Pinpoint the cell where the given text exists, returning its [x, y] midpoint coordinate. 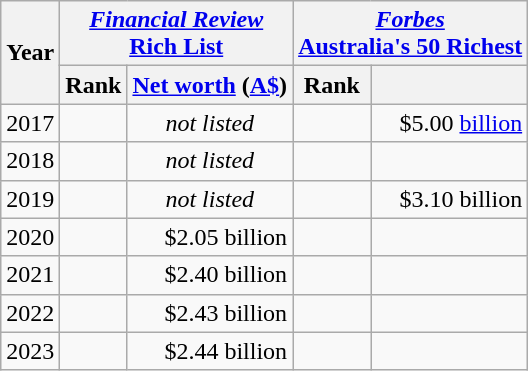
$2.40 billion [210, 275]
2018 [30, 161]
ForbesAustralia's 50 Richest [410, 34]
2021 [30, 275]
2023 [30, 351]
$5.00 billion [450, 123]
$2.43 billion [210, 313]
Net worth (A$) [210, 85]
$3.10 billion [450, 199]
$2.44 billion [210, 351]
$2.05 billion [210, 237]
2020 [30, 237]
2019 [30, 199]
2022 [30, 313]
Year [30, 52]
Financial ReviewRich List [176, 34]
2017 [30, 123]
